From the cell containing the given text, extract its center point as (x, y) coordinate. 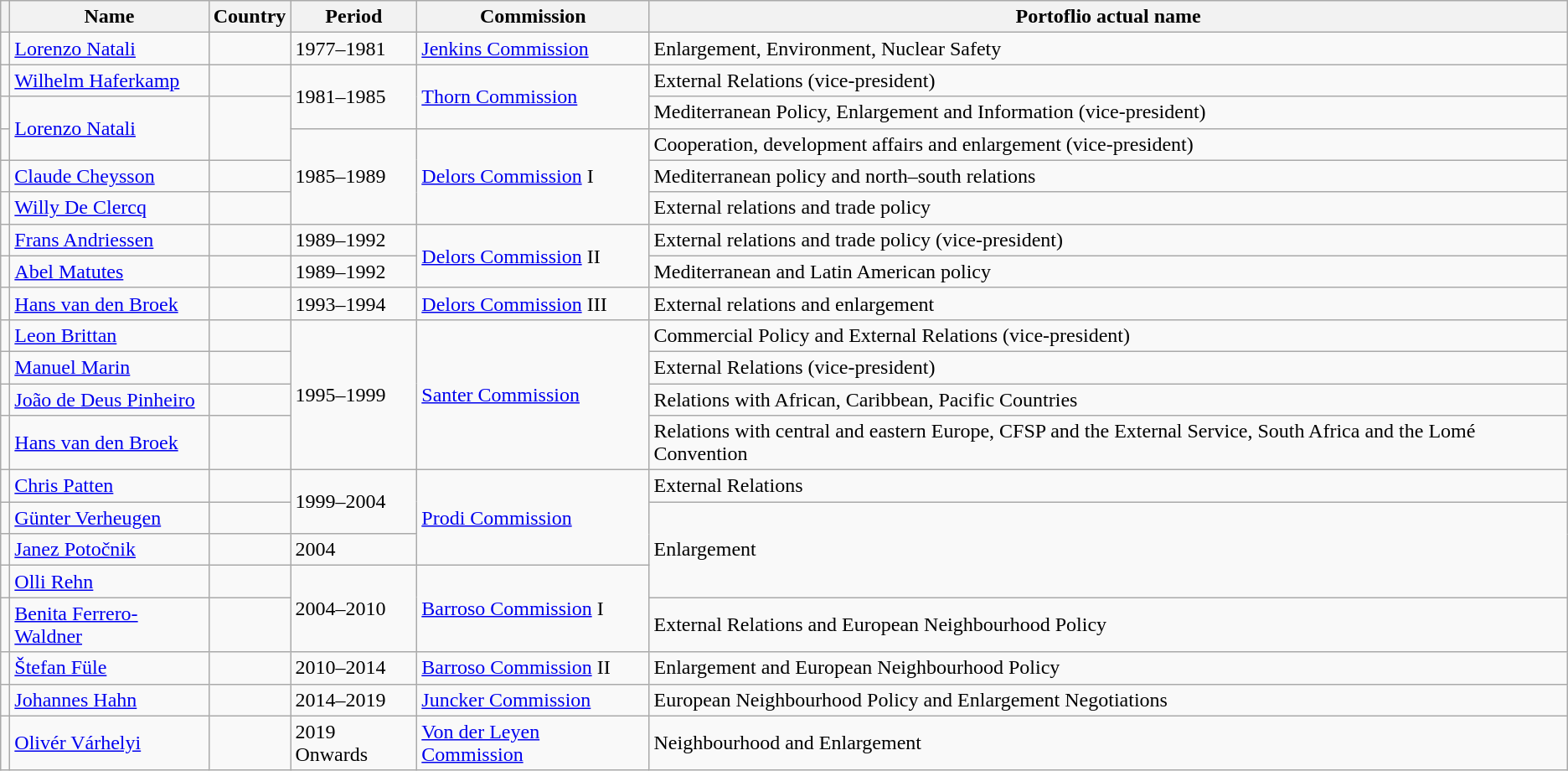
Jenkins Commission (533, 49)
Janez Potočnik (109, 550)
1981–1985 (353, 96)
Enlargement and European Neighbourhood Policy (1108, 668)
Leon Brittan (109, 335)
Portoflio actual name (1108, 17)
2004–2010 (353, 608)
Frans Andriessen (109, 240)
Commercial Policy and External Relations (vice-president) (1108, 335)
Claude Cheysson (109, 176)
1985–1989 (353, 176)
Abel Matutes (109, 272)
Manuel Marin (109, 367)
1995–1999 (353, 394)
1993–1994 (353, 303)
Name (109, 17)
Delors Commission II (533, 256)
Von der Leyen Commission (533, 743)
Mediterranean policy and north–south relations (1108, 176)
Santer Commission (533, 394)
Olivér Várhelyi (109, 743)
Mediterranean Policy, Enlargement and Information (vice-president) (1108, 112)
Barroso Commission I (533, 608)
2010–2014 (353, 668)
Mediterranean and Latin American policy (1108, 272)
Chris Patten (109, 486)
Thorn Commission (533, 96)
European Neighbourhood Policy and Enlargement Negotiations (1108, 700)
Štefan Füle (109, 668)
Juncker Commission (533, 700)
Commission (533, 17)
2019 Onwards (353, 743)
Country (250, 17)
João de Deus Pinheiro (109, 400)
External relations and trade policy (vice-president) (1108, 240)
Barroso Commission II (533, 668)
Delors Commission III (533, 303)
Enlargement, Environment, Nuclear Safety (1108, 49)
External relations and enlargement (1108, 303)
Relations with central and eastern Europe, CFSP and the External Service, South Africa and the Lomé Convention (1108, 442)
Period (353, 17)
Willy De Clercq (109, 208)
Enlargement (1108, 550)
Olli Rehn (109, 582)
2004 (353, 550)
1999–2004 (353, 502)
Neighbourhood and Enlargement (1108, 743)
Prodi Commission (533, 518)
Cooperation, development affairs and enlargement (vice-president) (1108, 144)
Johannes Hahn (109, 700)
External Relations and European Neighbourhood Policy (1108, 625)
1977–1981 (353, 49)
Benita Ferrero-Waldner (109, 625)
Wilhelm Haferkamp (109, 80)
Delors Commission I (533, 176)
External Relations (1108, 486)
Relations with African, Caribbean, Pacific Countries (1108, 400)
2014–2019 (353, 700)
External relations and trade policy (1108, 208)
Günter Verheugen (109, 518)
